Return (X, Y) of the center of cell containing provided text 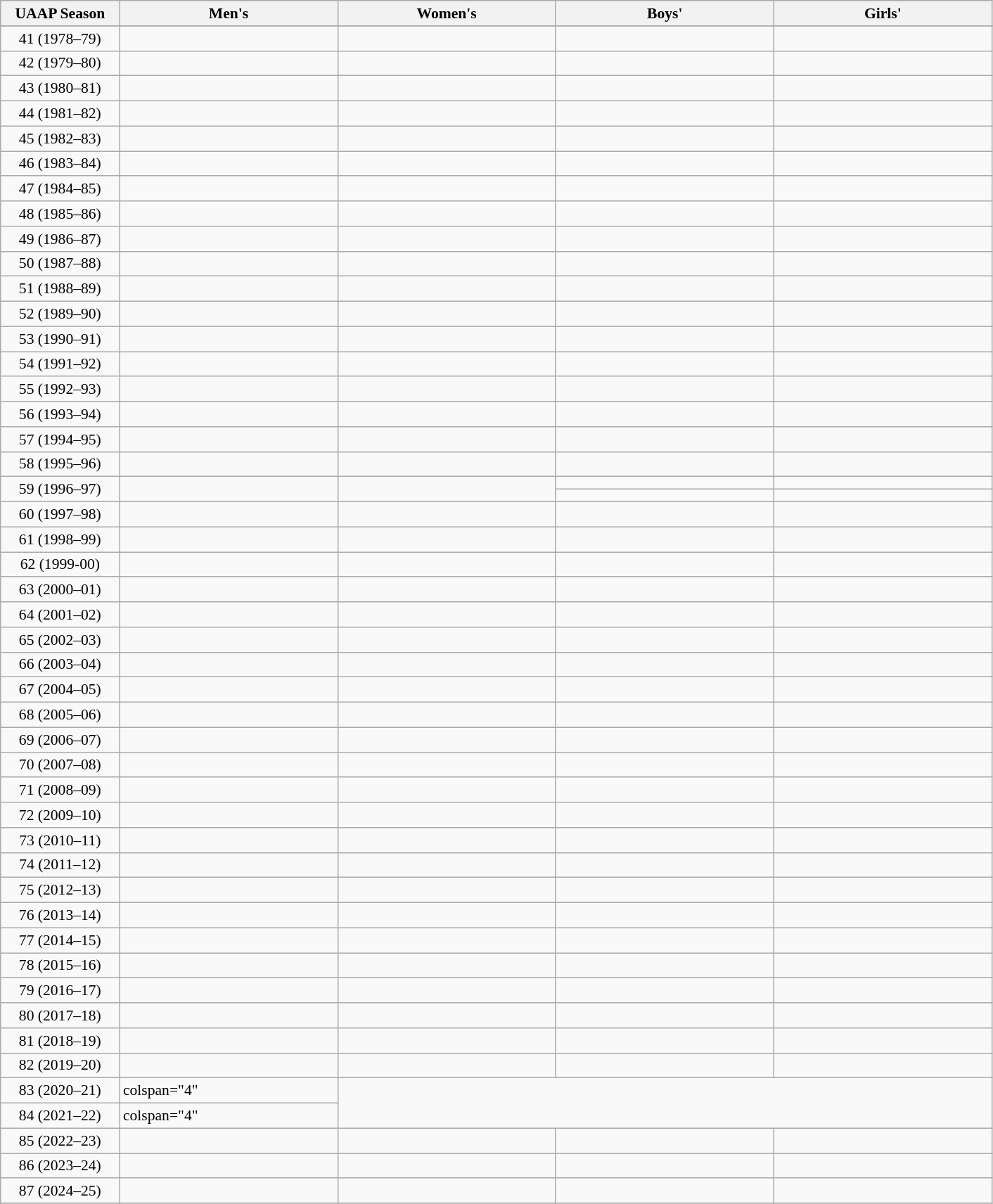
Women's (447, 13)
49 (1986–87) (60, 239)
Men's (229, 13)
52 (1989–90) (60, 314)
85 (2022–23) (60, 1141)
55 (1992–93) (60, 390)
41 (1978–79) (60, 39)
66 (2003–04) (60, 665)
82 (2019–20) (60, 1065)
73 (2010–11) (60, 840)
63 (2000–01) (60, 590)
Girls' (883, 13)
50 (1987–88) (60, 264)
79 (2016–17) (60, 991)
68 (2005–06) (60, 715)
80 (2017–18) (60, 1016)
67 (2004–05) (60, 690)
64 (2001–02) (60, 615)
76 (2013–14) (60, 916)
51 (1988–89) (60, 289)
47 (1984–85) (60, 189)
43 (1980–81) (60, 89)
53 (1990–91) (60, 339)
87 (2024–25) (60, 1191)
44 (1981–82) (60, 114)
86 (2023–24) (60, 1166)
78 (2015–16) (60, 966)
48 (1985–86) (60, 214)
74 (2011–12) (60, 865)
84 (2021–22) (60, 1116)
58 (1995–96) (60, 464)
71 (2008–09) (60, 790)
69 (2006–07) (60, 740)
42 (1979–80) (60, 63)
57 (1994–95) (60, 440)
75 (2012–13) (60, 890)
Boys' (665, 13)
60 (1997–98) (60, 515)
59 (1996–97) (60, 489)
61 (1998–99) (60, 539)
81 (2018–19) (60, 1041)
56 (1993–94) (60, 414)
83 (2020–21) (60, 1091)
62 (1999-00) (60, 565)
UAAP Season (60, 13)
70 (2007–08) (60, 765)
46 (1983–84) (60, 164)
72 (2009–10) (60, 815)
45 (1982–83) (60, 139)
65 (2002–03) (60, 640)
54 (1991–92) (60, 364)
77 (2014–15) (60, 940)
